For the text-containing cell, return its midpoint in (X, Y) coordinate format. 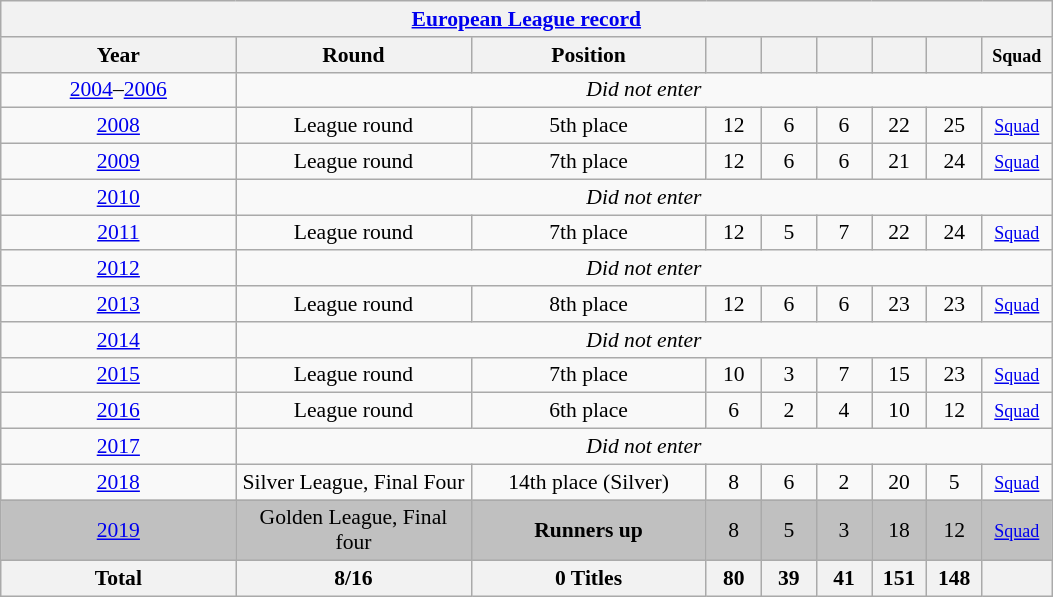
6th place (588, 411)
2009 (118, 162)
Position (588, 55)
5th place (588, 126)
2013 (118, 304)
Total (118, 579)
2012 (118, 269)
2010 (118, 197)
2004–2006 (118, 90)
2016 (118, 411)
39 (788, 579)
20 (900, 482)
2011 (118, 233)
151 (900, 579)
15 (900, 375)
2015 (118, 375)
Round (354, 55)
European League record (526, 19)
41 (844, 579)
Runners up (588, 530)
Year (118, 55)
8th place (588, 304)
2017 (118, 447)
0 Titles (588, 579)
Silver League, Final Four (354, 482)
2018 (118, 482)
148 (954, 579)
25 (954, 126)
8/16 (354, 579)
4 (844, 411)
2014 (118, 340)
2008 (118, 126)
18 (900, 530)
2019 (118, 530)
21 (900, 162)
80 (734, 579)
Golden League, Final four (354, 530)
14th place (Silver) (588, 482)
